Find where the given text appears and provide that cell's center as [X, Y] coordinate. 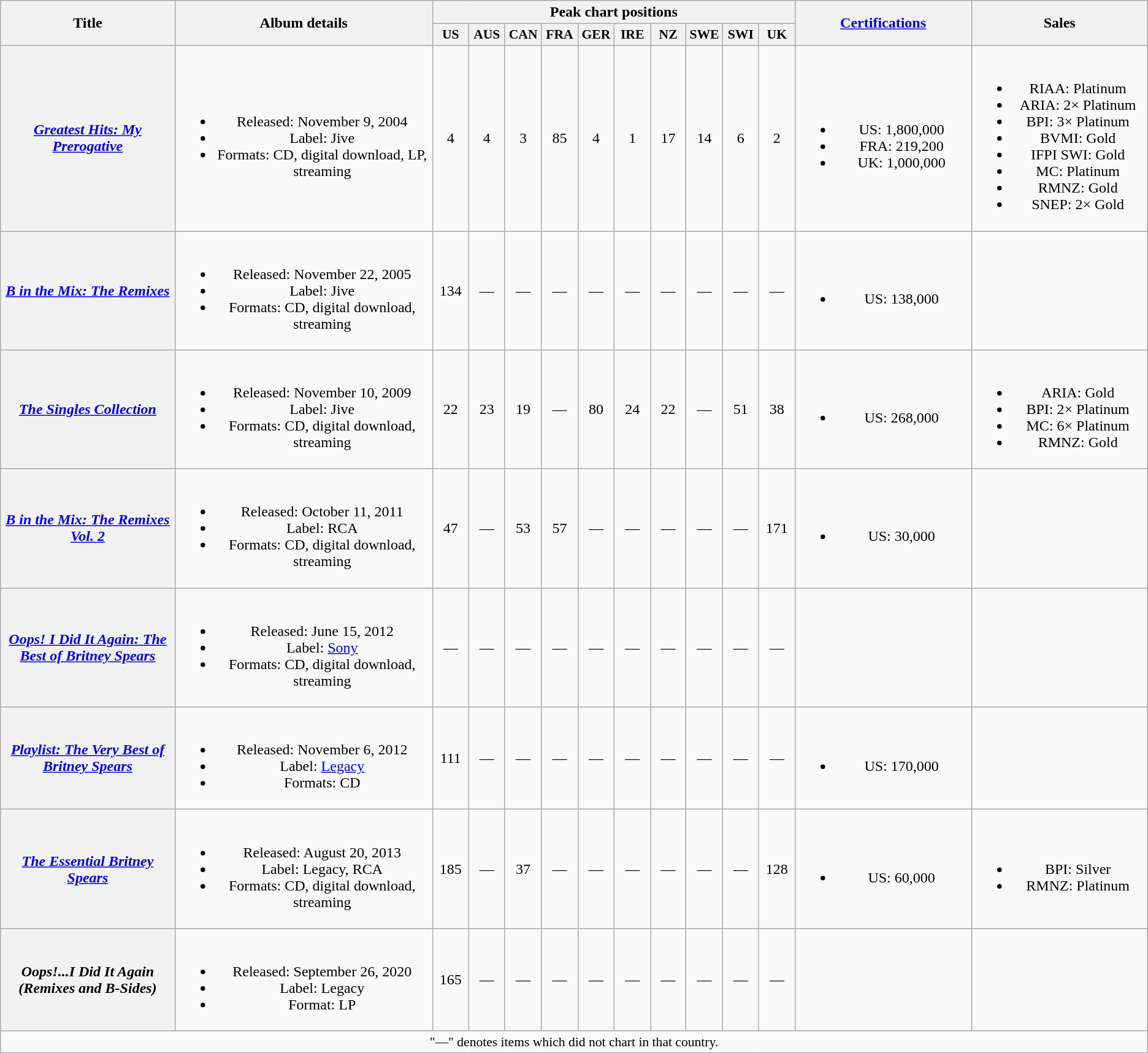
Released: October 11, 2011Label: RCAFormats: CD, digital download, streaming [304, 529]
IRE [633, 35]
CAN [523, 35]
Album details [304, 23]
37 [523, 869]
1 [633, 138]
6 [741, 138]
The Essential Britney Spears [88, 869]
80 [596, 410]
134 [450, 290]
53 [523, 529]
B in the Mix: The Remixes Vol. 2 [88, 529]
85 [559, 138]
Title [88, 23]
RIAA: PlatinumARIA: 2× PlatinumBPI: 3× PlatinumBVMI: GoldIFPI SWI: GoldMC: PlatinumRMNZ: GoldSNEP: 2× Gold [1060, 138]
185 [450, 869]
FRA [559, 35]
US: 60,000 [883, 869]
Oops! I Did It Again: The Best of Britney Spears [88, 648]
US: 138,000 [883, 290]
3 [523, 138]
NZ [668, 35]
Certifications [883, 23]
111 [450, 758]
SWI [741, 35]
57 [559, 529]
B in the Mix: The Remixes [88, 290]
Oops!...I Did It Again (Remixes and B-Sides) [88, 980]
US: 30,000 [883, 529]
Sales [1060, 23]
38 [776, 410]
BPI: SilverRMNZ: Platinum [1060, 869]
Peak chart positions [613, 12]
Released: September 26, 2020Label: LegacyFormat: LP [304, 980]
2 [776, 138]
24 [633, 410]
14 [705, 138]
171 [776, 529]
Released: November 6, 2012Label: LegacyFormats: CD [304, 758]
47 [450, 529]
17 [668, 138]
Released: November 10, 2009Label: JiveFormats: CD, digital download, streaming [304, 410]
SWE [705, 35]
US: 170,000 [883, 758]
AUS [487, 35]
Released: June 15, 2012Label: SonyFormats: CD, digital download, streaming [304, 648]
UK [776, 35]
US [450, 35]
ARIA: GoldBPI: 2× PlatinumMC: 6× PlatinumRMNZ: Gold [1060, 410]
23 [487, 410]
19 [523, 410]
Greatest Hits: My Prerogative [88, 138]
51 [741, 410]
128 [776, 869]
Released: November 9, 2004Label: JiveFormats: CD, digital download, LP, streaming [304, 138]
GER [596, 35]
US: 1,800,000FRA: 219,200UK: 1,000,000 [883, 138]
"—" denotes items which did not chart in that country. [574, 1042]
The Singles Collection [88, 410]
Released: August 20, 2013Label: Legacy, RCAFormats: CD, digital download, streaming [304, 869]
US: 268,000 [883, 410]
Playlist: The Very Best of Britney Spears [88, 758]
165 [450, 980]
Released: November 22, 2005Label: JiveFormats: CD, digital download, streaming [304, 290]
